Find where the given text appears and provide that cell's center as [X, Y] coordinate. 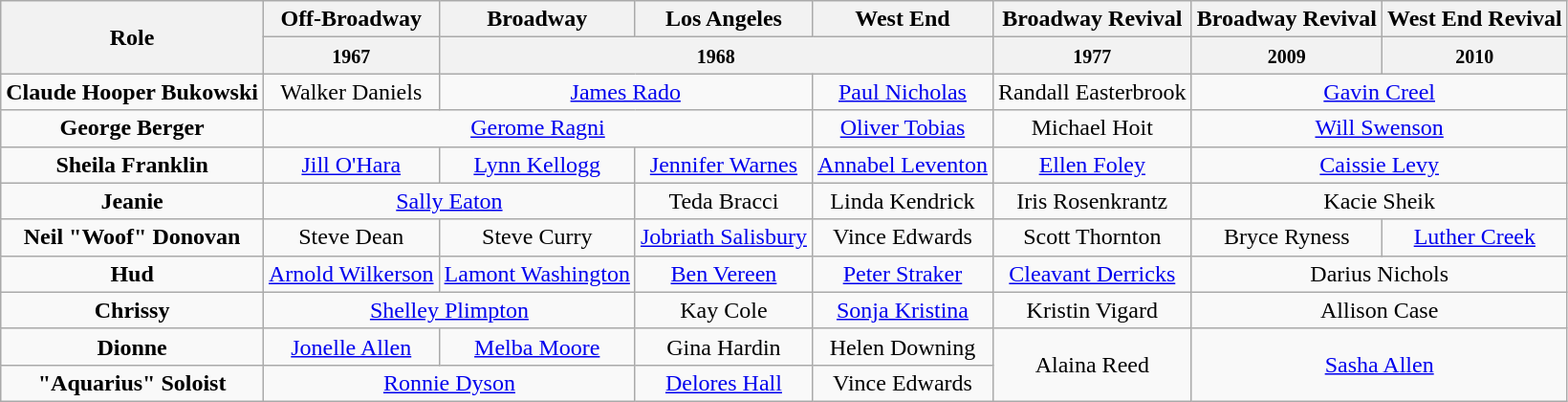
Off-Broadway [351, 19]
Jeanie [132, 201]
Michael Hoit [1092, 128]
1967 [351, 56]
Peter Straker [903, 274]
Darius Nichols [1379, 274]
West End Revival [1474, 19]
2009 [1287, 56]
Ronnie Dyson [449, 383]
2010 [1474, 56]
Oliver Tobias [903, 128]
Arnold Wilkerson [351, 274]
Steve Dean [351, 237]
Neil "Woof" Donovan [132, 237]
Annabel Leventon [903, 165]
Hud [132, 274]
Claude Hooper Bukowski [132, 92]
Role [132, 37]
Teda Bracci [723, 201]
Iris Rosenkrantz [1092, 201]
1977 [1092, 56]
Shelley Plimpton [449, 310]
Chrissy [132, 310]
Ellen Foley [1092, 165]
Jill O'Hara [351, 165]
Gerome Ragni [537, 128]
Bryce Ryness [1287, 237]
Sally Eaton [449, 201]
Sheila Franklin [132, 165]
Melba Moore [537, 346]
Will Swenson [1379, 128]
Sasha Allen [1379, 365]
Scott Thornton [1092, 237]
Jobriath Salisbury [723, 237]
Dionne [132, 346]
Paul Nicholas [903, 92]
Gavin Creel [1379, 92]
Walker Daniels [351, 92]
Jennifer Warnes [723, 165]
Delores Hall [723, 383]
1968 [715, 56]
Lamont Washington [537, 274]
Ben Vereen [723, 274]
Los Angeles [723, 19]
Helen Downing [903, 346]
West End [903, 19]
Cleavant Derricks [1092, 274]
Steve Curry [537, 237]
Kay Cole [723, 310]
Kacie Sheik [1379, 201]
Lynn Kellogg [537, 165]
Gina Hardin [723, 346]
"Aquarius" Soloist [132, 383]
Broadway [537, 19]
Allison Case [1379, 310]
James Rado [625, 92]
Linda Kendrick [903, 201]
George Berger [132, 128]
Alaina Reed [1092, 365]
Jonelle Allen [351, 346]
Sonja Kristina [903, 310]
Luther Creek [1474, 237]
Randall Easterbrook [1092, 92]
Kristin Vigard [1092, 310]
Caissie Levy [1379, 165]
